Determine the (x, y) coordinate at the center of the cell enclosing the given text.  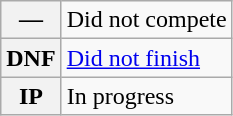
IP (31, 96)
Did not finish (146, 58)
Did not compete (146, 20)
In progress (146, 96)
— (31, 20)
DNF (31, 58)
